Search for the cell housing the specified text and yield its [x, y] center coordinate. 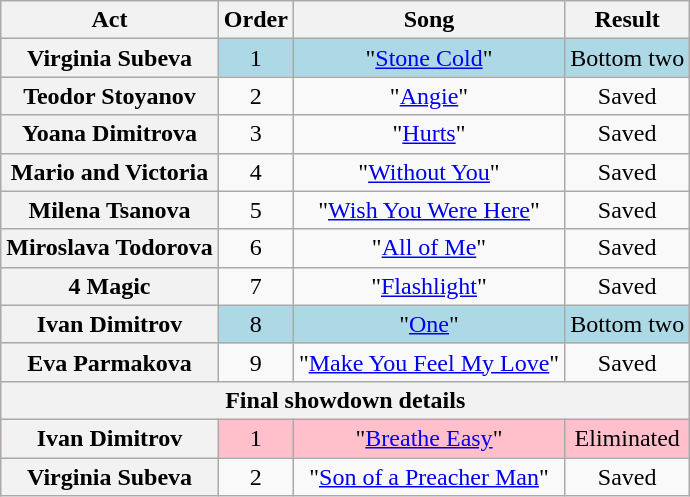
Eva Parmakova [110, 362]
"Hurts" [428, 134]
"Make You Feel My Love" [428, 362]
Result [628, 20]
"Breathe Easy" [428, 438]
Miroslava Todorova [110, 248]
"One" [428, 324]
9 [256, 362]
6 [256, 248]
Teodor Stoyanov [110, 96]
Order [256, 20]
Final showdown details [346, 400]
"Angie" [428, 96]
8 [256, 324]
"Wish You Were Here" [428, 210]
3 [256, 134]
Eliminated [628, 438]
5 [256, 210]
"All of Me" [428, 248]
Mario and Victoria [110, 172]
Yoana Dimitrova [110, 134]
"Son of a Preacher Man" [428, 477]
Milena Tsanova [110, 210]
7 [256, 286]
Song [428, 20]
4 [256, 172]
"Stone Cold" [428, 58]
"Without You" [428, 172]
4 Magic [110, 286]
"Flashlight" [428, 286]
Act [110, 20]
